Provide the [x, y] coordinate of the cell's center where the given text is located.  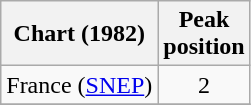
Chart (1982) [80, 34]
France (SNEP) [80, 85]
Peakposition [204, 34]
2 [204, 85]
